Extract the (X, Y) coordinate from the center of the cell holding the provided text.  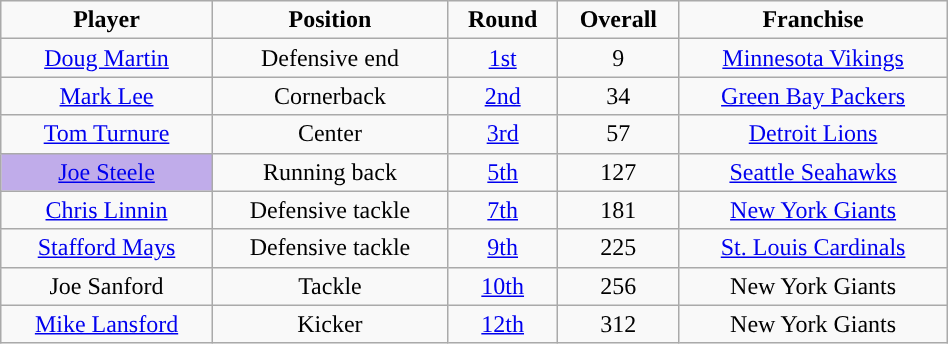
Running back (330, 172)
Joe Steele (107, 172)
Doug Martin (107, 58)
34 (618, 96)
7th (503, 210)
Stafford Mays (107, 248)
9 (618, 58)
225 (618, 248)
57 (618, 134)
1st (503, 58)
3rd (503, 134)
Seattle Seahawks (813, 172)
Overall (618, 20)
Mark Lee (107, 96)
Joe Sanford (107, 286)
5th (503, 172)
Kicker (330, 324)
Franchise (813, 20)
Center (330, 134)
Cornerback (330, 96)
Minnesota Vikings (813, 58)
10th (503, 286)
2nd (503, 96)
Green Bay Packers (813, 96)
Player (107, 20)
Tackle (330, 286)
Defensive end (330, 58)
Tom Turnure (107, 134)
9th (503, 248)
127 (618, 172)
Round (503, 20)
12th (503, 324)
Detroit Lions (813, 134)
St. Louis Cardinals (813, 248)
312 (618, 324)
Position (330, 20)
Chris Linnin (107, 210)
181 (618, 210)
256 (618, 286)
Mike Lansford (107, 324)
